Return (x, y) of the center of cell containing provided text 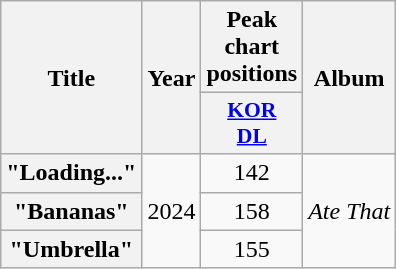
158 (252, 211)
Year (172, 78)
Peak chart positions (252, 47)
"Loading..." (72, 173)
"Bananas" (72, 211)
155 (252, 249)
Ate That (350, 211)
2024 (172, 211)
Title (72, 78)
KORDL (252, 124)
Album (350, 78)
142 (252, 173)
"Umbrella" (72, 249)
